Search for the cell housing the specified text and yield its [X, Y] center coordinate. 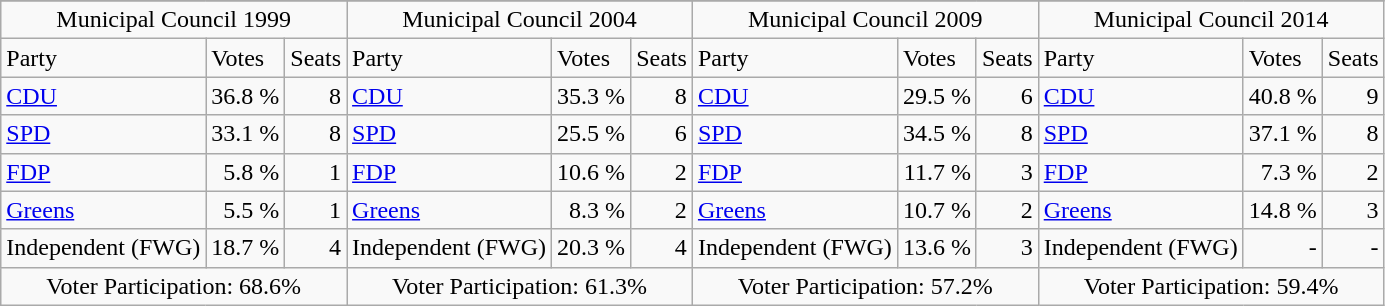
34.5 % [936, 134]
33.1 % [246, 134]
8.3 % [592, 210]
9 [1353, 96]
Municipal Council 2014 [1211, 20]
35.3 % [592, 96]
25.5 % [592, 134]
18.7 % [246, 248]
29.5 % [936, 96]
36.8 % [246, 96]
20.3 % [592, 248]
10.6 % [592, 172]
Voter Participation: 61.3% [520, 286]
5.8 % [246, 172]
Voter Participation: 57.2% [865, 286]
Municipal Council 2009 [865, 20]
13.6 % [936, 248]
10.7 % [936, 210]
14.8 % [1282, 210]
37.1 % [1282, 134]
Voter Participation: 68.6% [174, 286]
7.3 % [1282, 172]
40.8 % [1282, 96]
11.7 % [936, 172]
5.5 % [246, 210]
Voter Participation: 59.4% [1211, 286]
Municipal Council 1999 [174, 20]
Municipal Council 2004 [520, 20]
